Capture the cell that displays the provided text and extract its (x, y) central coordinate. 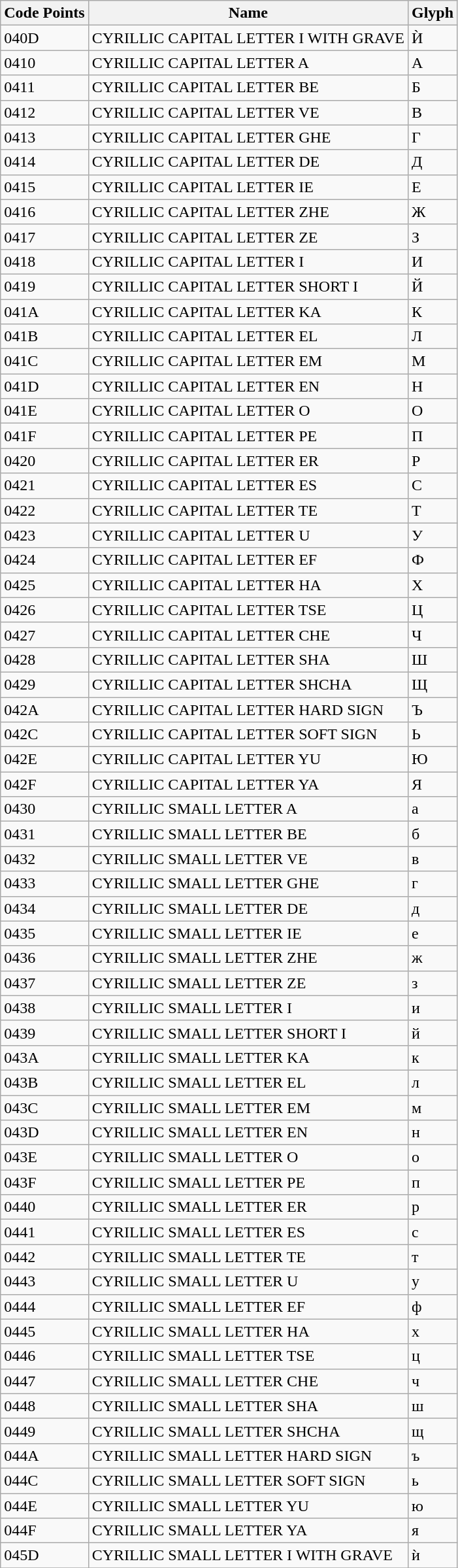
Name (248, 13)
щ (433, 1431)
CYRILLIC SMALL LETTER EM (248, 1108)
042E (44, 759)
й (433, 1033)
Т (433, 510)
0417 (44, 237)
П (433, 436)
Ш (433, 659)
CYRILLIC CAPITAL LETTER ZE (248, 237)
0442 (44, 1257)
Н (433, 386)
Code Points (44, 13)
0428 (44, 659)
р (433, 1207)
в (433, 859)
041A (44, 312)
CYRILLIC CAPITAL LETTER HA (248, 585)
0431 (44, 834)
CYRILLIC SMALL LETTER ER (248, 1207)
043D (44, 1133)
044F (44, 1531)
CYRILLIC SMALL LETTER ZHE (248, 958)
043F (44, 1182)
с (433, 1232)
CYRILLIC SMALL LETTER ZE (248, 983)
CYRILLIC SMALL LETTER IE (248, 933)
CYRILLIC CAPITAL LETTER BE (248, 88)
О (433, 411)
043C (44, 1108)
041E (44, 411)
0421 (44, 486)
CYRILLIC SMALL LETTER HA (248, 1331)
к (433, 1058)
CYRILLIC CAPITAL LETTER I (248, 261)
0429 (44, 684)
CYRILLIC SMALL LETTER A (248, 809)
CYRILLIC CAPITAL LETTER HARD SIGN (248, 709)
Ъ (433, 709)
CYRILLIC CAPITAL LETTER SOFT SIGN (248, 735)
CYRILLIC SMALL LETTER I (248, 1008)
Б (433, 88)
з (433, 983)
А (433, 63)
CYRILLIC CAPITAL LETTER VE (248, 112)
У (433, 535)
Р (433, 461)
0419 (44, 286)
040D (44, 38)
042A (44, 709)
и (433, 1008)
М (433, 361)
0449 (44, 1431)
0433 (44, 884)
0436 (44, 958)
0446 (44, 1356)
0415 (44, 187)
0420 (44, 461)
З (433, 237)
CYRILLIC SMALL LETTER VE (248, 859)
0435 (44, 933)
CYRILLIC SMALL LETTER YU (248, 1505)
Х (433, 585)
0413 (44, 137)
CYRILLIC SMALL LETTER SHCHA (248, 1431)
ш (433, 1406)
CYRILLIC SMALL LETTER EL (248, 1082)
д (433, 909)
CYRILLIC CAPITAL LETTER O (248, 411)
0416 (44, 212)
CYRILLIC CAPITAL LETTER SHA (248, 659)
0426 (44, 610)
0438 (44, 1008)
CYRILLIC SMALL LETTER KA (248, 1058)
0443 (44, 1282)
н (433, 1133)
045D (44, 1556)
0423 (44, 535)
0440 (44, 1207)
CYRILLIC CAPITAL LETTER GHE (248, 137)
CYRILLIC SMALL LETTER GHE (248, 884)
CYRILLIC SMALL LETTER SOFT SIGN (248, 1480)
ф (433, 1307)
0444 (44, 1307)
041F (44, 436)
0445 (44, 1331)
CYRILLIC SMALL LETTER SHA (248, 1406)
CYRILLIC CAPITAL LETTER ES (248, 486)
Я (433, 784)
044E (44, 1505)
0439 (44, 1033)
ѝ (433, 1556)
Ц (433, 610)
CYRILLIC SMALL LETTER EN (248, 1133)
CYRILLIC CAPITAL LETTER ER (248, 461)
С (433, 486)
CYRILLIC CAPITAL LETTER A (248, 63)
м (433, 1108)
0411 (44, 88)
044C (44, 1480)
ж (433, 958)
0441 (44, 1232)
CYRILLIC CAPITAL LETTER ZHE (248, 212)
042F (44, 784)
CYRILLIC SMALL LETTER HARD SIGN (248, 1456)
CYRILLIC CAPITAL LETTER EF (248, 560)
043A (44, 1058)
Ѝ (433, 38)
CYRILLIC CAPITAL LETTER EL (248, 337)
0432 (44, 859)
И (433, 261)
0422 (44, 510)
CYRILLIC CAPITAL LETTER PE (248, 436)
043B (44, 1082)
042C (44, 735)
0424 (44, 560)
ю (433, 1505)
0414 (44, 162)
Ж (433, 212)
Ю (433, 759)
CYRILLIC SMALL LETTER PE (248, 1182)
0447 (44, 1381)
В (433, 112)
Щ (433, 684)
041D (44, 386)
Glyph (433, 13)
CYRILLIC SMALL LETTER TE (248, 1257)
CYRILLIC CAPITAL LETTER DE (248, 162)
ц (433, 1356)
CYRILLIC CAPITAL LETTER EN (248, 386)
CYRILLIC CAPITAL LETTER TSE (248, 610)
0410 (44, 63)
Е (433, 187)
CYRILLIC SMALL LETTER ES (248, 1232)
Й (433, 286)
л (433, 1082)
0430 (44, 809)
CYRILLIC SMALL LETTER DE (248, 909)
041B (44, 337)
CYRILLIC CAPITAL LETTER YU (248, 759)
0434 (44, 909)
Л (433, 337)
ч (433, 1381)
CYRILLIC CAPITAL LETTER SHORT I (248, 286)
CYRILLIC CAPITAL LETTER KA (248, 312)
CYRILLIC SMALL LETTER YA (248, 1531)
ъ (433, 1456)
041C (44, 361)
у (433, 1282)
043E (44, 1158)
о (433, 1158)
Ч (433, 635)
я (433, 1531)
CYRILLIC CAPITAL LETTER IE (248, 187)
CYRILLIC SMALL LETTER CHE (248, 1381)
Ф (433, 560)
CYRILLIC SMALL LETTER EF (248, 1307)
а (433, 809)
0427 (44, 635)
п (433, 1182)
Ь (433, 735)
0448 (44, 1406)
б (433, 834)
х (433, 1331)
е (433, 933)
CYRILLIC SMALL LETTER TSE (248, 1356)
CYRILLIC SMALL LETTER I WITH GRAVE (248, 1556)
0437 (44, 983)
г (433, 884)
CYRILLIC SMALL LETTER O (248, 1158)
CYRILLIC CAPITAL LETTER TE (248, 510)
CYRILLIC SMALL LETTER SHORT I (248, 1033)
т (433, 1257)
Г (433, 137)
CYRILLIC CAPITAL LETTER I WITH GRAVE (248, 38)
CYRILLIC CAPITAL LETTER CHE (248, 635)
ь (433, 1480)
CYRILLIC CAPITAL LETTER EM (248, 361)
Д (433, 162)
0418 (44, 261)
044A (44, 1456)
CYRILLIC SMALL LETTER BE (248, 834)
CYRILLIC CAPITAL LETTER YA (248, 784)
0412 (44, 112)
CYRILLIC SMALL LETTER U (248, 1282)
К (433, 312)
CYRILLIC CAPITAL LETTER U (248, 535)
CYRILLIC CAPITAL LETTER SHCHA (248, 684)
0425 (44, 585)
